Detect which cell encompasses the target text, then output its (X, Y) center coordinate. 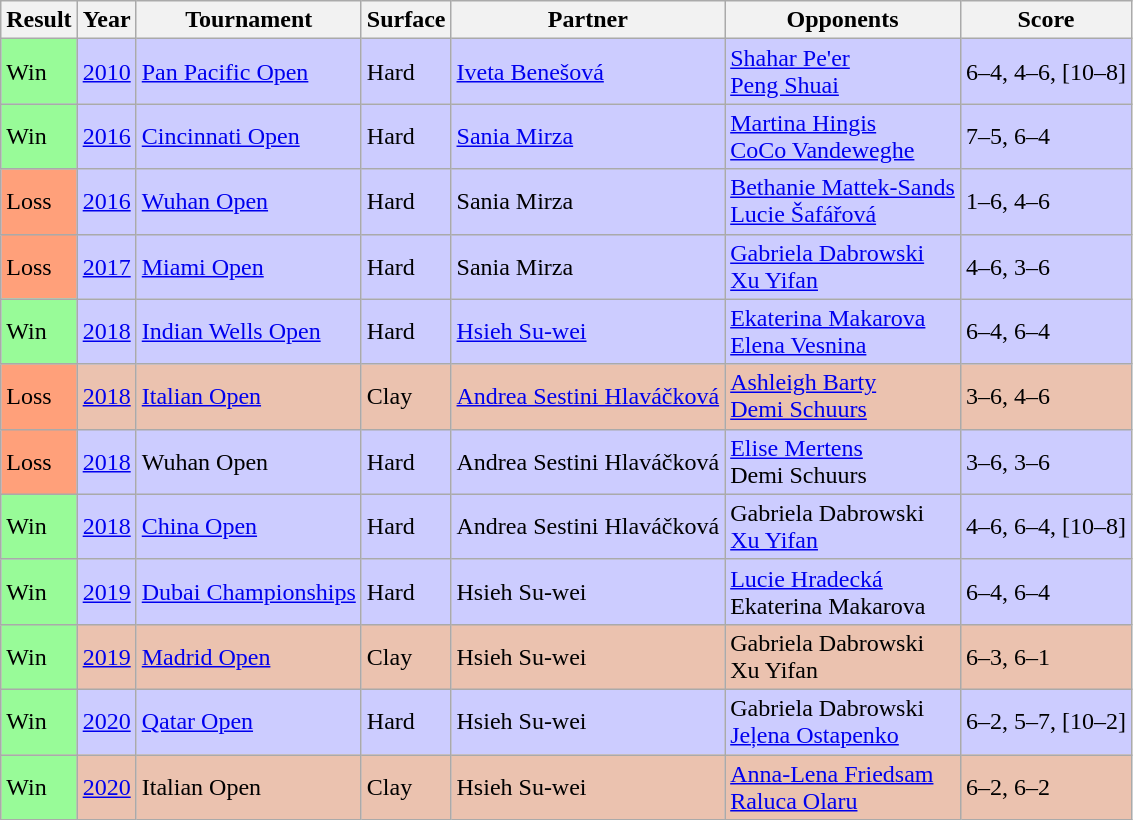
Partner (588, 20)
Miami Open (248, 266)
Lucie Hradecká Ekaterina Makarova (843, 592)
Martina Hingis CoCo Vandeweghe (843, 136)
Gabriela Dabrowski Jeļena Ostapenko (843, 722)
Tournament (248, 20)
Indian Wells Open (248, 332)
3–6, 3–6 (1046, 462)
Pan Pacific Open (248, 72)
Madrid Open (248, 656)
Bethanie Mattek-Sands Lucie Šafářová (843, 202)
7–5, 6–4 (1046, 136)
Shahar Pe'er Peng Shuai (843, 72)
Ekaterina Makarova Elena Vesnina (843, 332)
Iveta Benešová (588, 72)
China Open (248, 526)
6–4, 4–6, [10–8] (1046, 72)
6–2, 5–7, [10–2] (1046, 722)
6–2, 6–2 (1046, 786)
4–6, 3–6 (1046, 266)
Dubai Championships (248, 592)
Score (1046, 20)
Year (106, 20)
2017 (106, 266)
Qatar Open (248, 722)
Opponents (843, 20)
Result (39, 20)
6–3, 6–1 (1046, 656)
Elise Mertens Demi Schuurs (843, 462)
Ashleigh Barty Demi Schuurs (843, 396)
Cincinnati Open (248, 136)
Surface (406, 20)
3–6, 4–6 (1046, 396)
1–6, 4–6 (1046, 202)
Anna-Lena Friedsam Raluca Olaru (843, 786)
4–6, 6–4, [10–8] (1046, 526)
2010 (106, 72)
